Extract the [x, y] coordinate from the center of the cell holding the provided text.  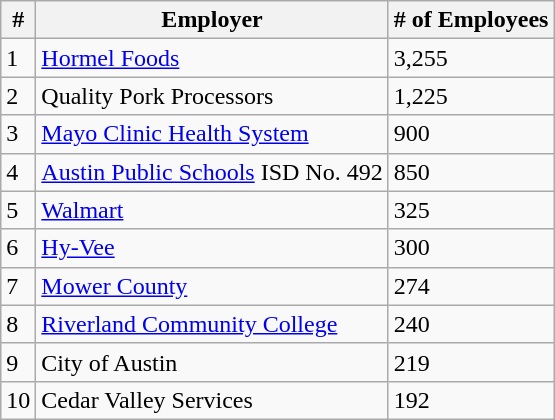
6 [18, 248]
Hy-Vee [212, 248]
2 [18, 96]
4 [18, 172]
219 [471, 362]
Quality Pork Processors [212, 96]
City of Austin [212, 362]
900 [471, 134]
9 [18, 362]
274 [471, 286]
1,225 [471, 96]
Employer [212, 20]
Cedar Valley Services [212, 400]
3,255 [471, 58]
Walmart [212, 210]
240 [471, 324]
Riverland Community College [212, 324]
7 [18, 286]
# of Employees [471, 20]
Mower County [212, 286]
1 [18, 58]
Mayo Clinic Health System [212, 134]
192 [471, 400]
Hormel Foods [212, 58]
8 [18, 324]
3 [18, 134]
# [18, 20]
300 [471, 248]
10 [18, 400]
Austin Public Schools ISD No. 492 [212, 172]
850 [471, 172]
325 [471, 210]
5 [18, 210]
